Identify which cell holds the provided text, then report its (X, Y) central coordinate. 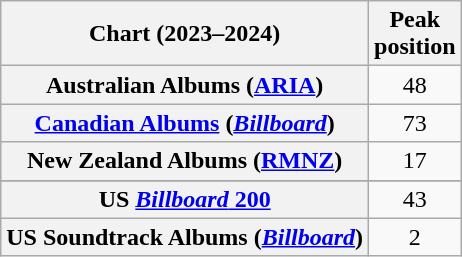
US Billboard 200 (185, 199)
New Zealand Albums (RMNZ) (185, 161)
Australian Albums (ARIA) (185, 85)
Canadian Albums (Billboard) (185, 123)
17 (415, 161)
48 (415, 85)
2 (415, 237)
US Soundtrack Albums (Billboard) (185, 237)
Chart (2023–2024) (185, 34)
43 (415, 199)
Peakposition (415, 34)
73 (415, 123)
